Search for the cell housing the specified text and yield its (x, y) center coordinate. 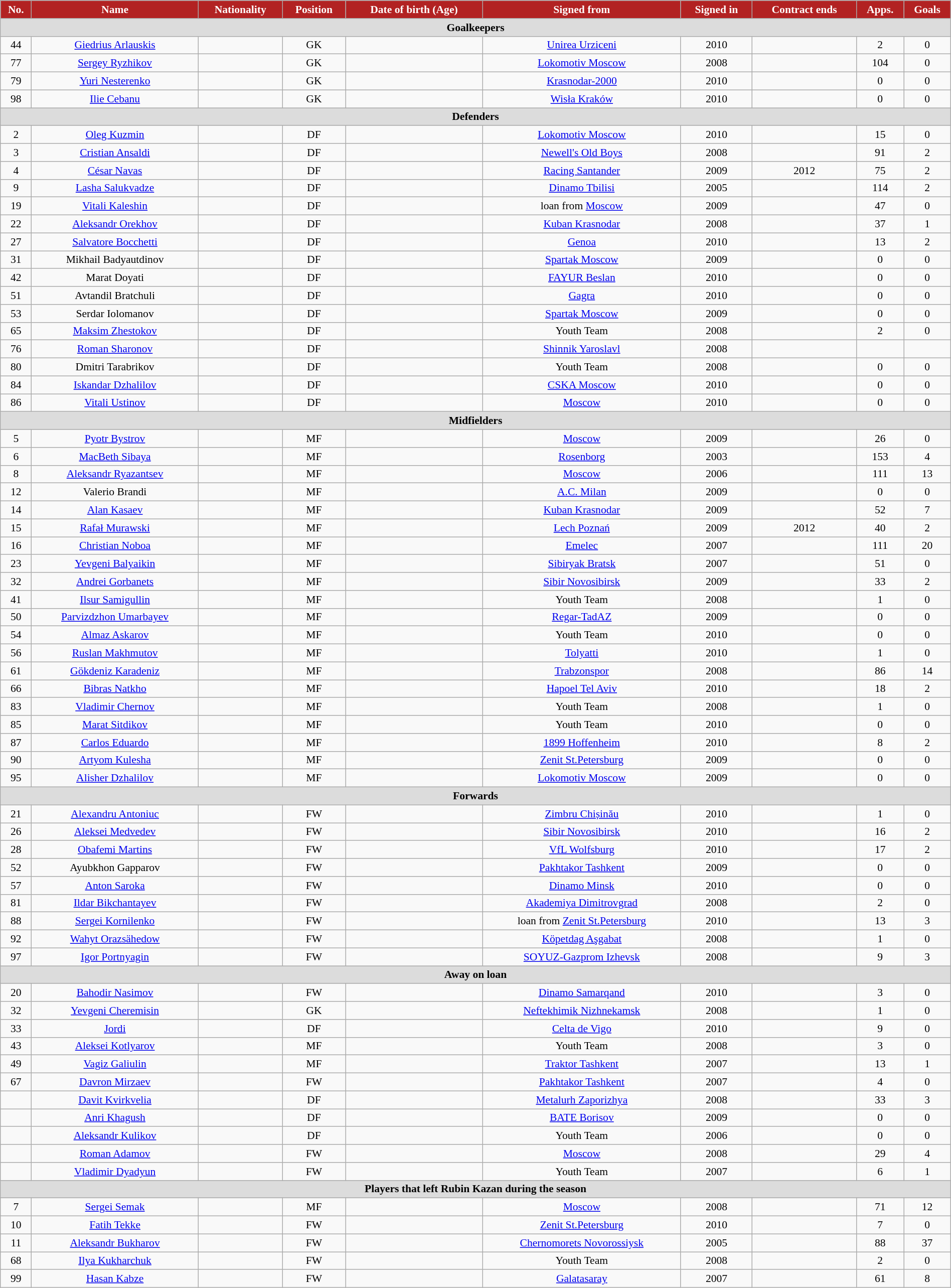
99 (16, 1279)
Andrei Gorbanets (115, 582)
Davit Kvirkvelia (115, 1100)
Dinamo Samarqand (582, 993)
Almaz Askarov (115, 635)
Cristian Ansaldi (115, 153)
Traktor Tashkent (582, 1064)
1899 Hoffenheim (582, 743)
Krasnodar-2000 (582, 81)
43 (16, 1046)
Köpetdag Aşgabat (582, 939)
Alisher Dzhalilov (115, 778)
Sergei Semak (115, 1207)
loan from Moscow (582, 206)
Racing Santander (582, 171)
92 (16, 939)
79 (16, 81)
Ilie Cebanu (115, 99)
Goalkeepers (475, 28)
71 (880, 1207)
27 (16, 242)
95 (16, 778)
83 (16, 707)
57 (16, 886)
César Navas (115, 171)
Ruslan Makhmutov (115, 653)
90 (16, 760)
98 (16, 99)
Roman Adamov (115, 1154)
Neftekhimik Nizhnekamsk (582, 1011)
Avtandil Bratchuli (115, 296)
Signed from (582, 10)
Igor Portnyagin (115, 957)
Alan Kasaev (115, 510)
31 (16, 260)
Away on loan (475, 975)
Metalurh Zaporizhya (582, 1100)
Anton Saroka (115, 886)
40 (880, 528)
Lech Poznań (582, 528)
Sergei Kornilenko (115, 921)
Vitali Kaleshin (115, 206)
Ayubkhon Gapparov (115, 868)
Regar-TadAZ (582, 617)
53 (16, 314)
Dinamo Minsk (582, 886)
A.C. Milan (582, 492)
10 (16, 1225)
Aleksandr Bukharov (115, 1243)
56 (16, 653)
Ilya Kukharchuk (115, 1261)
Date of birth (Age) (414, 10)
Christian Noboa (115, 546)
65 (16, 331)
49 (16, 1064)
11 (16, 1243)
FAYUR Beslan (582, 278)
Galatasaray (582, 1279)
23 (16, 564)
Ilsur Samigullin (115, 600)
BATE Borisov (582, 1118)
Aleksandr Ryazantsev (115, 474)
MacBeth Sibaya (115, 457)
Aleksandr Kulikov (115, 1136)
41 (16, 600)
97 (16, 957)
Davron Mirzaev (115, 1082)
Signed in (716, 10)
Alexandru Antoniuc (115, 814)
Celta de Vigo (582, 1029)
Jordi (115, 1029)
Mikhail Badyautdinov (115, 260)
Tolyatti (582, 653)
Defenders (475, 117)
Aleksei Kotlyarov (115, 1046)
Players that left Rubin Kazan during the season (475, 1189)
104 (880, 63)
Parvizdzhon Umarbayev (115, 617)
Emelec (582, 546)
Bibras Natkho (115, 689)
76 (16, 349)
Unirea Urziceni (582, 45)
Artyom Kulesha (115, 760)
47 (880, 206)
CSKA Moscow (582, 385)
Akademiya Dimitrovgrad (582, 903)
Goals (927, 10)
54 (16, 635)
Obafemi Martins (115, 850)
85 (16, 725)
28 (16, 850)
Yevgeni Cheremisin (115, 1011)
Rafał Murawski (115, 528)
Contract ends (805, 10)
Aleksei Medvedev (115, 832)
Salvatore Bocchetti (115, 242)
18 (880, 689)
91 (880, 153)
Hasan Kabze (115, 1279)
Iskandar Dzhalilov (115, 385)
Pyotr Bystrov (115, 439)
Hapoel Tel Aviv (582, 689)
80 (16, 367)
Dinamo Tbilisi (582, 188)
84 (16, 385)
loan from Zenit St.Petersburg (582, 921)
68 (16, 1261)
Carlos Eduardo (115, 743)
Wahyt Orazsähedow (115, 939)
Sergey Ryzhikov (115, 63)
87 (16, 743)
Ildar Bikchantayev (115, 903)
Oleg Kuzmin (115, 135)
Serdar Iolomanov (115, 314)
No. (16, 10)
Name (115, 10)
2003 (716, 457)
66 (16, 689)
44 (16, 45)
Trabzonspor (582, 671)
81 (16, 903)
42 (16, 278)
Nationality (240, 10)
Lasha Salukvadze (115, 188)
Valerio Brandi (115, 492)
Bahodir Nasimov (115, 993)
Marat Doyati (115, 278)
29 (880, 1154)
Fatih Tekke (115, 1225)
Giedrius Arlauskis (115, 45)
75 (880, 171)
Forwards (475, 796)
Zimbru Chișinău (582, 814)
Chernomorets Novorossiysk (582, 1243)
Yuri Nesterenko (115, 81)
Wisła Kraków (582, 99)
Shinnik Yaroslavl (582, 349)
Yevgeni Balyaikin (115, 564)
Vladimir Chernov (115, 707)
Anri Khagush (115, 1118)
19 (16, 206)
Vagiz Galiulin (115, 1064)
Maksim Zhestokov (115, 331)
Dmitri Tarabrikov (115, 367)
Gagra (582, 296)
Sibiryak Bratsk (582, 564)
77 (16, 63)
Vladimir Dyadyun (115, 1172)
Gökdeniz Karadeniz (115, 671)
114 (880, 188)
Roman Sharonov (115, 349)
VfL Wolfsburg (582, 850)
SOYUZ-Gazprom Izhevsk (582, 957)
21 (16, 814)
67 (16, 1082)
Vitali Ustinov (115, 403)
Aleksandr Orekhov (115, 224)
Rosenborg (582, 457)
Genoa (582, 242)
17 (880, 850)
153 (880, 457)
Position (314, 10)
22 (16, 224)
Apps. (880, 10)
5 (16, 439)
Midfielders (475, 421)
Newell's Old Boys (582, 153)
Marat Sitdikov (115, 725)
50 (16, 617)
